Capture the cell that displays the provided text and extract its [x, y] central coordinate. 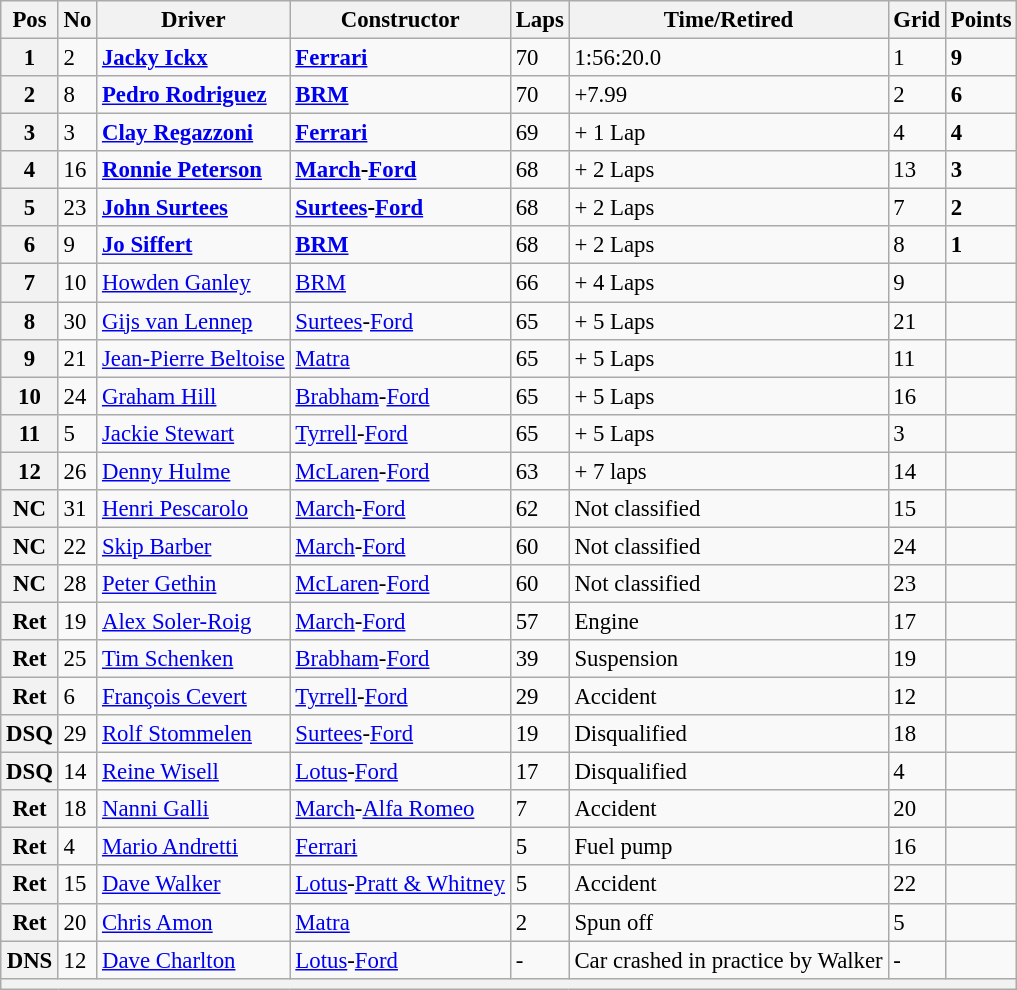
Mario Andretti [194, 847]
Time/Retired [728, 20]
31 [77, 509]
69 [540, 133]
Gijs van Lennep [194, 321]
Howden Ganley [194, 283]
13 [916, 170]
Pos [30, 20]
Jo Siffert [194, 245]
63 [540, 471]
+ 4 Laps [728, 283]
Engine [728, 621]
Denny Hulme [194, 471]
March-Alfa Romeo [400, 809]
Dave Walker [194, 885]
Constructor [400, 20]
Alex Soler-Roig [194, 621]
Clay Regazzoni [194, 133]
Nanni Galli [194, 809]
39 [540, 659]
28 [77, 584]
Chris Amon [194, 922]
Peter Gethin [194, 584]
66 [540, 283]
Jean-Pierre Beltoise [194, 358]
Reine Wisell [194, 772]
Suspension [728, 659]
Rolf Stommelen [194, 734]
François Cevert [194, 697]
Points [980, 20]
26 [77, 471]
Skip Barber [194, 546]
Fuel pump [728, 847]
+ 7 laps [728, 471]
John Surtees [194, 208]
+7.99 [728, 95]
62 [540, 509]
Dave Charlton [194, 960]
Car crashed in practice by Walker [728, 960]
Laps [540, 20]
57 [540, 621]
Pedro Rodriguez [194, 95]
Graham Hill [194, 396]
Jackie Stewart [194, 433]
Jacky Ickx [194, 58]
DNS [30, 960]
30 [77, 321]
25 [77, 659]
Driver [194, 20]
Grid [916, 20]
Lotus-Pratt & Whitney [400, 885]
Ronnie Peterson [194, 170]
No [77, 20]
Henri Pescarolo [194, 509]
Spun off [728, 922]
1:56:20.0 [728, 58]
+ 1 Lap [728, 133]
Tim Schenken [194, 659]
